Search for the cell housing the specified text and yield its [x, y] center coordinate. 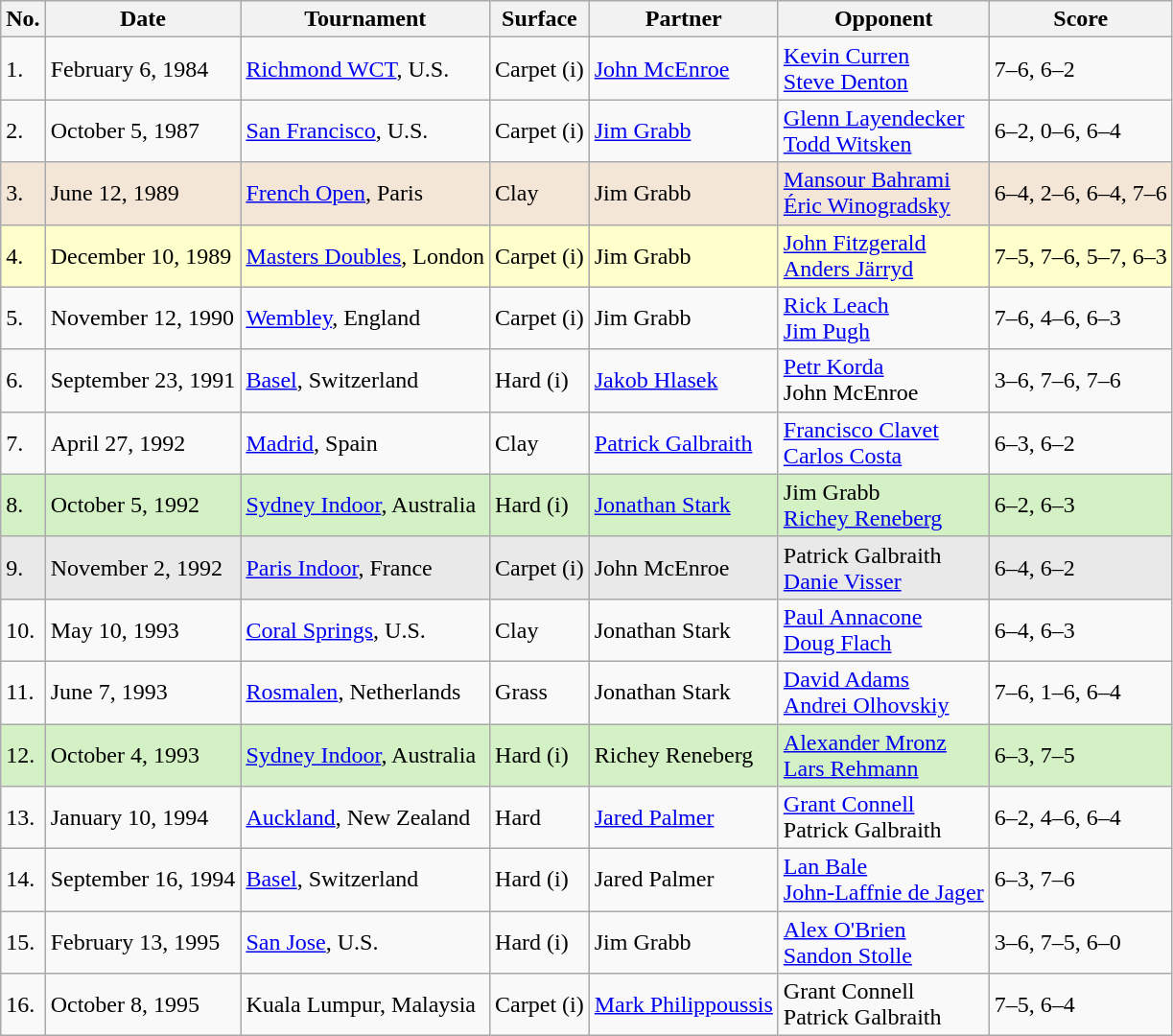
13. [23, 817]
1. [23, 69]
6–2, 0–6, 6–4 [1080, 130]
9. [23, 568]
December 10, 1989 [143, 255]
Rosmalen, Netherlands [365, 693]
6–2, 6–3 [1080, 505]
6–3, 7–5 [1080, 754]
6–3, 6–2 [1080, 443]
Kuala Lumpur, Malaysia [365, 1005]
7–6, 4–6, 6–3 [1080, 318]
February 13, 1995 [143, 942]
Richmond WCT, U.S. [365, 69]
12. [23, 754]
October 8, 1995 [143, 1005]
Paul Annacone Doug Flach [883, 629]
Opponent [883, 19]
Partner [683, 19]
Surface [540, 19]
4. [23, 255]
16. [23, 1005]
September 23, 1991 [143, 380]
6–3, 7–6 [1080, 881]
May 10, 1993 [143, 629]
John Fitzgerald Anders Järryd [883, 255]
David Adams Andrei Olhovskiy [883, 693]
2. [23, 130]
No. [23, 19]
7–6, 6–2 [1080, 69]
Score [1080, 19]
7–6, 1–6, 6–4 [1080, 693]
Alex O'Brien Sandon Stolle [883, 942]
Jakob Hlasek [683, 380]
Patrick Galbraith Danie Visser [883, 568]
6–4, 6–3 [1080, 629]
Lan Bale John-Laffnie de Jager [883, 881]
San Jose, U.S. [365, 942]
Petr Korda John McEnroe [883, 380]
Patrick Galbraith [683, 443]
Madrid, Spain [365, 443]
Grass [540, 693]
6. [23, 380]
Alexander Mronz Lars Rehmann [883, 754]
October 5, 1992 [143, 505]
September 16, 1994 [143, 881]
Rick Leach Jim Pugh [883, 318]
French Open, Paris [365, 194]
8. [23, 505]
October 4, 1993 [143, 754]
3–6, 7–6, 7–6 [1080, 380]
Jim Grabb Richey Reneberg [883, 505]
Coral Springs, U.S. [365, 629]
February 6, 1984 [143, 69]
14. [23, 881]
Glenn Layendecker Todd Witsken [883, 130]
November 12, 1990 [143, 318]
Wembley, England [365, 318]
June 12, 1989 [143, 194]
7–5, 6–4 [1080, 1005]
November 2, 1992 [143, 568]
Paris Indoor, France [365, 568]
10. [23, 629]
5. [23, 318]
Mansour Bahrami Éric Winogradsky [883, 194]
October 5, 1987 [143, 130]
San Francisco, U.S. [365, 130]
6–2, 4–6, 6–4 [1080, 817]
3–6, 7–5, 6–0 [1080, 942]
June 7, 1993 [143, 693]
April 27, 1992 [143, 443]
Tournament [365, 19]
Date [143, 19]
7. [23, 443]
Masters Doubles, London [365, 255]
Kevin Curren Steve Denton [883, 69]
3. [23, 194]
7–5, 7–6, 5–7, 6–3 [1080, 255]
January 10, 1994 [143, 817]
Francisco Clavet Carlos Costa [883, 443]
Richey Reneberg [683, 754]
11. [23, 693]
Auckland, New Zealand [365, 817]
6–4, 6–2 [1080, 568]
6–4, 2–6, 6–4, 7–6 [1080, 194]
Mark Philippoussis [683, 1005]
Hard [540, 817]
15. [23, 942]
